Determine the (x, y) coordinate at the center of the cell enclosing the given text.  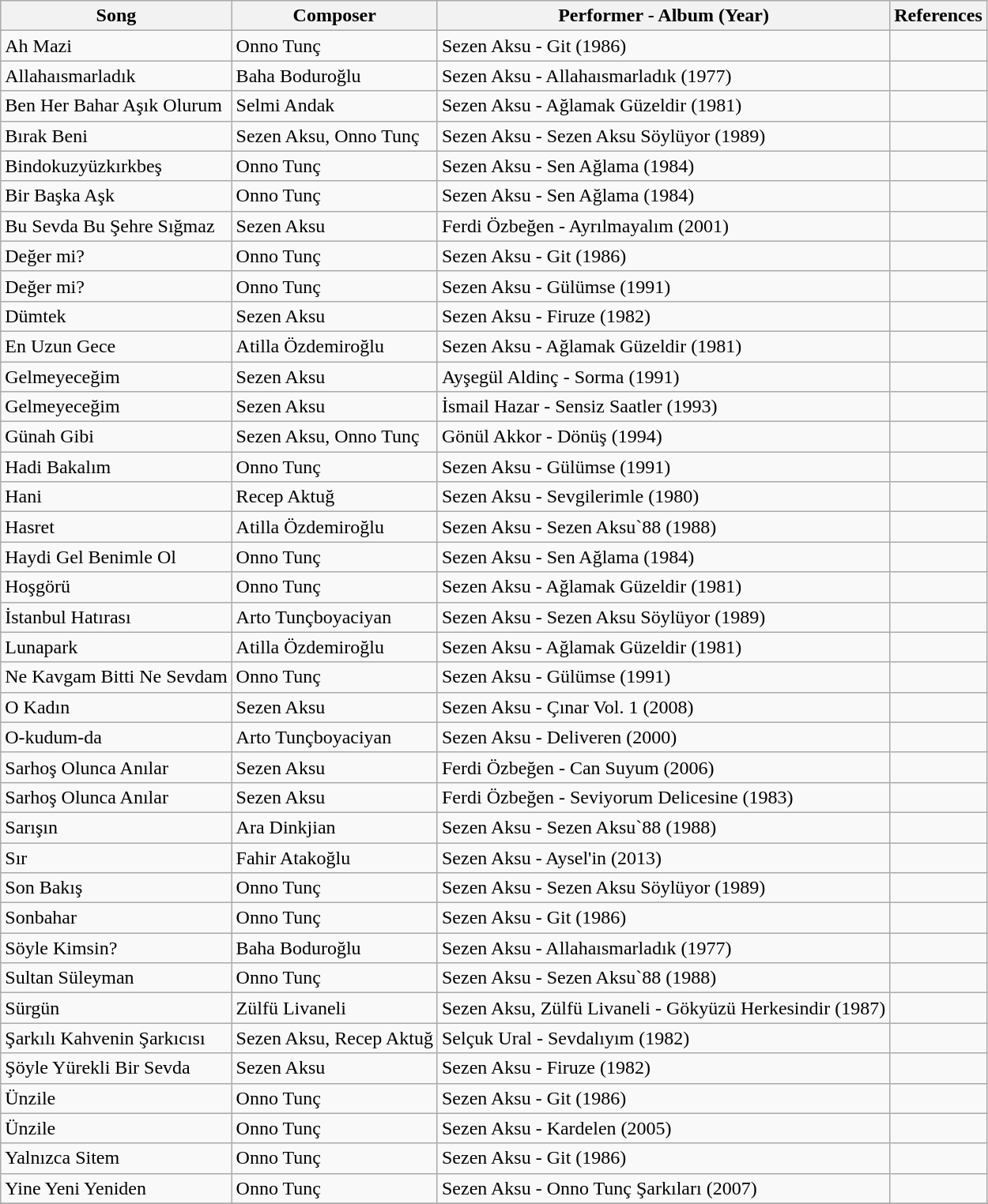
Şarkılı Kahvenin Şarkıcısı (116, 1038)
Yine Yeni Yeniden (116, 1188)
Dümtek (116, 316)
Gönül Akkor - Dönüş (1994) (663, 437)
Bu Sevda Bu Şehre Sığmaz (116, 226)
Sezen Aksu, Zülfü Livaneli - Gökyüzü Herkesindir (1987) (663, 1008)
Hadi Bakalım (116, 467)
Sır (116, 857)
Sezen Aksu - Onno Tunç Şarkıları (2007) (663, 1188)
Allahaısmarladık (116, 76)
Composer (334, 16)
Sultan Süleyman (116, 978)
Son Bakış (116, 888)
Sezen Aksu - Çınar Vol. 1 (2008) (663, 707)
Sürgün (116, 1008)
Fahir Atakoğlu (334, 857)
Ne Kavgam Bitti Ne Sevdam (116, 677)
O Kadın (116, 707)
Sezen Aksu - Kardelen (2005) (663, 1128)
Recep Aktuğ (334, 497)
Ara Dinkjian (334, 827)
Ferdi Özbeğen - Ayrılmayalım (2001) (663, 226)
Hoşgörü (116, 587)
Lunapark (116, 647)
O-kudum-da (116, 737)
Sezen Aksu - Sevgilerimle (1980) (663, 497)
İsmail Hazar - Sensiz Saatler (1993) (663, 407)
İstanbul Hatırası (116, 617)
Sezen Aksu - Deliveren (2000) (663, 737)
Sezen Aksu - Aysel'in (2013) (663, 857)
References (939, 16)
Ben Her Bahar Aşık Olurum (116, 106)
En Uzun Gece (116, 346)
Ayşegül Aldinç - Sorma (1991) (663, 377)
Song (116, 16)
Yalnızca Sitem (116, 1158)
Sarışın (116, 827)
Şöyle Yürekli Bir Sevda (116, 1068)
Bir Başka Aşk (116, 196)
Hani (116, 497)
Hasret (116, 527)
Selmi Andak (334, 106)
Sonbahar (116, 918)
Bindokuzyüzkırkbeş (116, 166)
Ferdi Özbeğen - Seviyorum Delicesine (1983) (663, 797)
Sezen Aksu, Recep Aktuğ (334, 1038)
Ah Mazi (116, 46)
Bırak Beni (116, 136)
Zülfü Livaneli (334, 1008)
Performer - Album (Year) (663, 16)
Ferdi Özbeğen - Can Suyum (2006) (663, 767)
Haydi Gel Benimle Ol (116, 557)
Selçuk Ural - Sevdalıyım (1982) (663, 1038)
Günah Gibi (116, 437)
Söyle Kimsin? (116, 948)
